Scan for the cell matching the given text and deliver its (X, Y) coordinate at center. 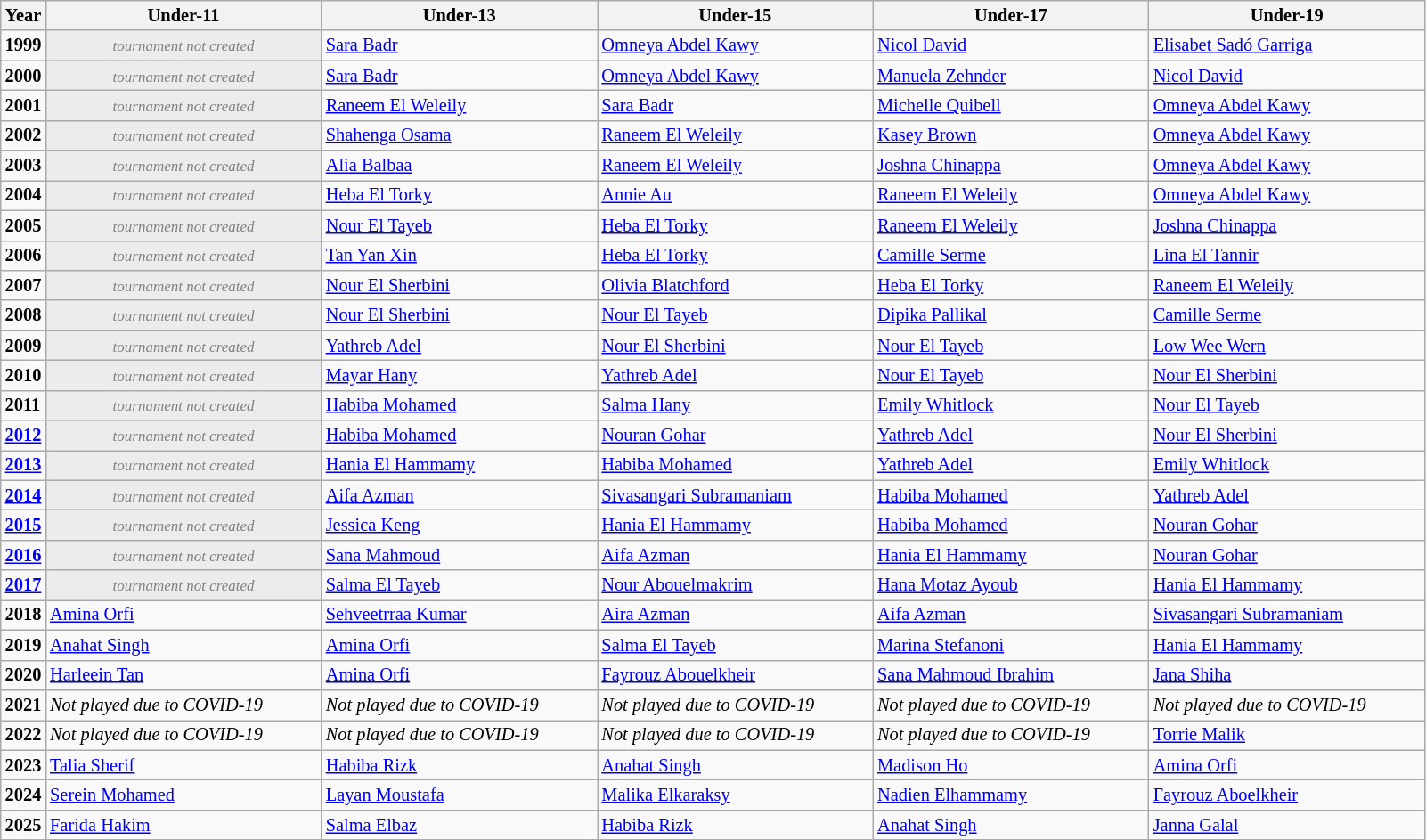
2024 (23, 795)
Jessica Keng (460, 525)
2000 (23, 76)
2025 (23, 825)
Farida Hakim (183, 825)
Elisabet Sadó Garriga (1287, 45)
Fayrouz Abouelkheir (735, 675)
Alia Balbaa (460, 166)
Tan Yan Xin (460, 256)
2005 (23, 225)
1999 (23, 45)
Olivia Blatchford (735, 285)
Nour Abouelmakrim (735, 585)
2022 (23, 735)
Salma Hany (735, 405)
2016 (23, 555)
2006 (23, 256)
Nadien Elhammamy (1011, 795)
Janna Galal (1287, 825)
Low Wee Wern (1287, 346)
2013 (23, 465)
2023 (23, 765)
2011 (23, 405)
2018 (23, 615)
2020 (23, 675)
Marina Stefanoni (1011, 645)
Torrie Malik (1287, 735)
Under-17 (1011, 15)
Jana Shiha (1287, 675)
2021 (23, 705)
Madison Ho (1011, 765)
2002 (23, 135)
2017 (23, 585)
Fayrouz Aboelkheir (1287, 795)
Mayar Hany (460, 375)
Under-19 (1287, 15)
Kasey Brown (1011, 135)
2007 (23, 285)
Salma Elbaz (460, 825)
2009 (23, 346)
Year (23, 15)
Under-15 (735, 15)
Under-13 (460, 15)
2014 (23, 495)
Serein Mohamed (183, 795)
2004 (23, 195)
2010 (23, 375)
Shahenga Osama (460, 135)
Hana Motaz Ayoub (1011, 585)
Manuela Zehnder (1011, 76)
2001 (23, 105)
Talia Sherif (183, 765)
Harleein Tan (183, 675)
2019 (23, 645)
Layan Moustafa (460, 795)
2015 (23, 525)
2003 (23, 166)
Annie Au (735, 195)
Sana Mahmoud (460, 555)
Malika Elkaraksy (735, 795)
Under-11 (183, 15)
Sehveetrraa Kumar (460, 615)
2012 (23, 436)
2008 (23, 315)
Lina El Tannir (1287, 256)
Aira Azman (735, 615)
Michelle Quibell (1011, 105)
Sana Mahmoud Ibrahim (1011, 675)
Dipika Pallikal (1011, 315)
